Return (x, y) of the center of cell containing provided text 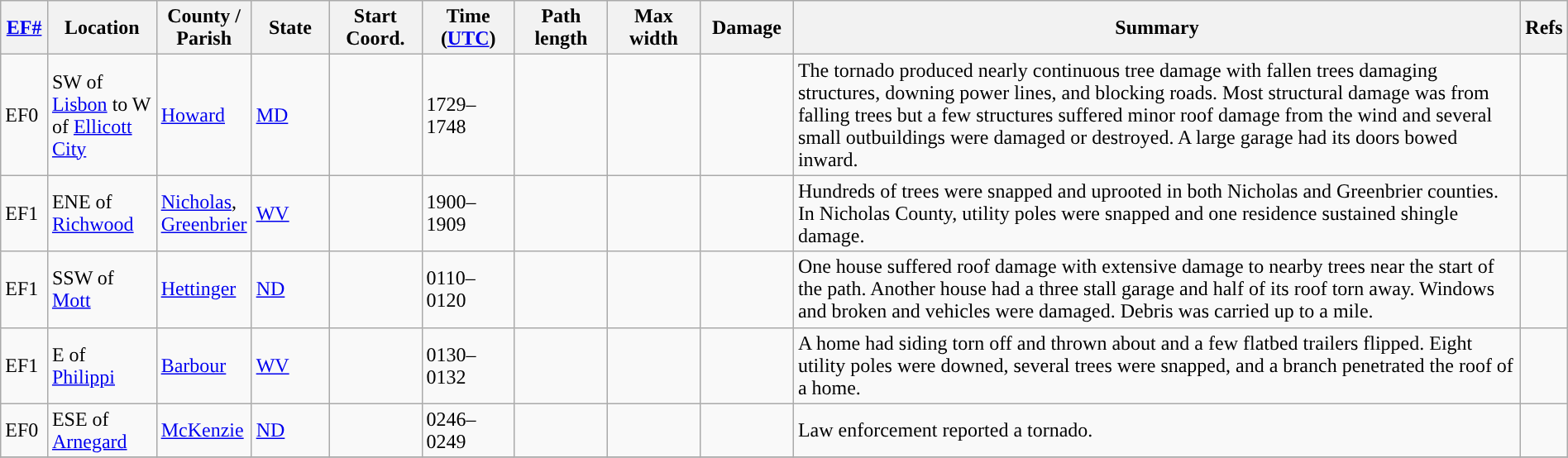
Damage (746, 28)
Law enforcement reported a tornado. (1156, 430)
E of Philippi (102, 365)
Summary (1156, 28)
ENE of Richwood (102, 213)
Location (102, 28)
0110–0120 (468, 289)
Refs (1545, 28)
SSW of Mott (102, 289)
0246–0249 (468, 430)
1900–1909 (468, 213)
Hettinger (203, 289)
State (289, 28)
County / Parish (203, 28)
Time (UTC) (468, 28)
McKenzie (203, 430)
Howard (203, 115)
MD (289, 115)
SW of Lisbon to W of Ellicott City (102, 115)
Nicholas, Greenbrier (203, 213)
1729–1748 (468, 115)
Barbour (203, 365)
EF# (25, 28)
0130–0132 (468, 365)
Start Coord. (375, 28)
ESE of Arnegard (102, 430)
Path length (561, 28)
Max width (653, 28)
